Find where the given text appears and provide that cell's center as [X, Y] coordinate. 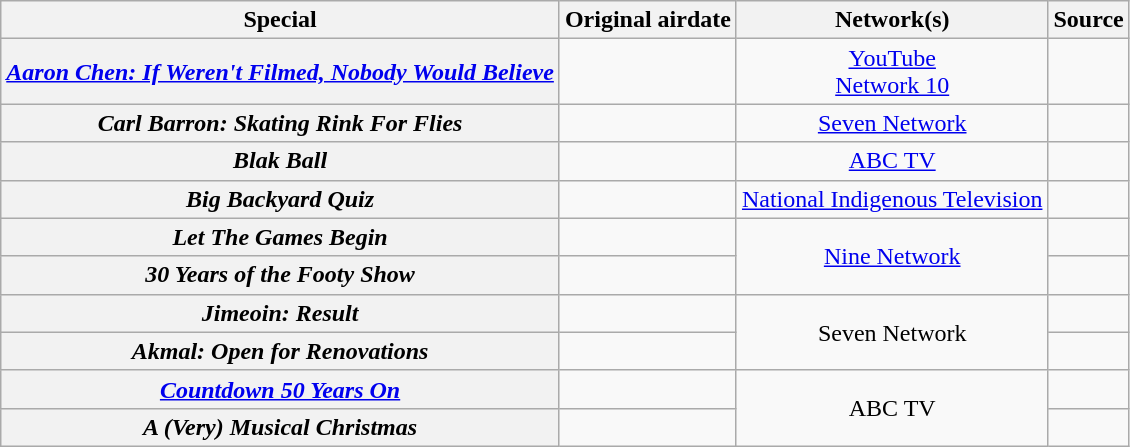
Carl Barron: Skating Rink For Flies [280, 123]
Let The Games Begin [280, 237]
Blak Ball [280, 161]
Aaron Chen: If Weren't Filmed, Nobody Would Believe [280, 72]
YouTubeNetwork 10 [892, 72]
Big Backyard Quiz [280, 199]
Akmal: Open for Renovations [280, 351]
Jimeoin: Result [280, 313]
Nine Network [892, 256]
Special [280, 20]
A (Very) Musical Christmas [280, 427]
Original airdate [648, 20]
Source [1088, 20]
National Indigenous Television [892, 199]
Network(s) [892, 20]
Countdown 50 Years On [280, 389]
30 Years of the Footy Show [280, 275]
